Find where the given text appears and provide that cell's center as [x, y] coordinate. 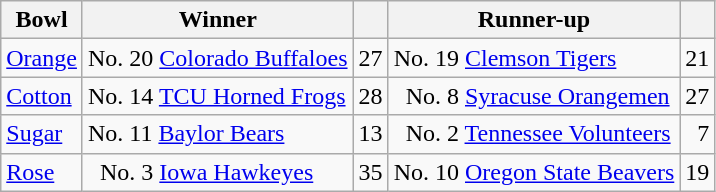
Runner-up [534, 20]
No. 11 Baylor Bears [218, 134]
35 [370, 172]
No. 8 Syracuse Orangemen [534, 96]
No. 14 TCU Horned Frogs [218, 96]
No. 3 Iowa Hawkeyes [218, 172]
7 [698, 134]
Orange [42, 58]
13 [370, 134]
Winner [218, 20]
28 [370, 96]
Cotton [42, 96]
No. 20 Colorado Buffaloes [218, 58]
19 [698, 172]
No. 10 Oregon State Beavers [534, 172]
No. 19 Clemson Tigers [534, 58]
No. 2 Tennessee Volunteers [534, 134]
Sugar [42, 134]
Bowl [42, 20]
Rose [42, 172]
21 [698, 58]
